Determine the (X, Y) coordinate at the center of the cell enclosing the given text.  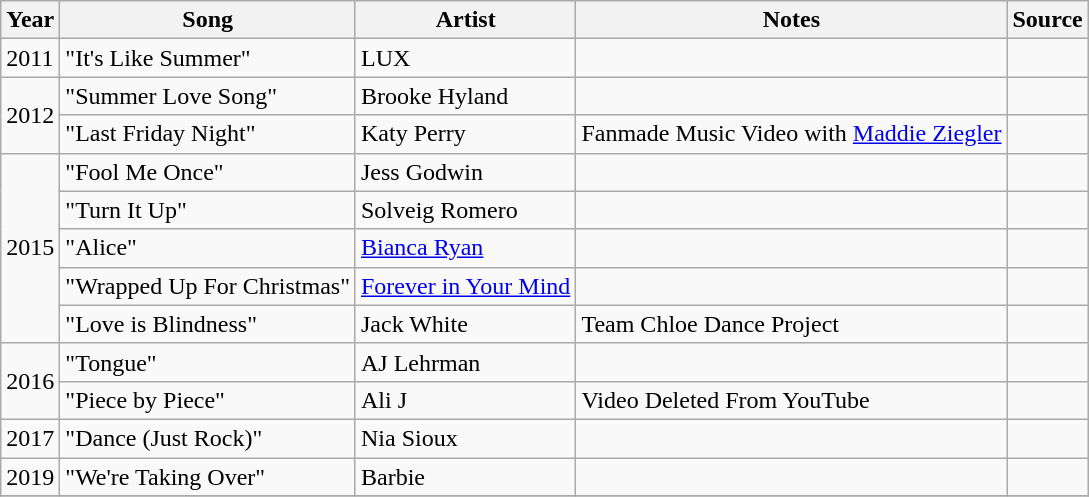
"Piece by Piece" (208, 400)
Jack White (465, 324)
Forever in Your Mind (465, 286)
2012 (30, 115)
Source (1048, 20)
Solveig Romero (465, 210)
Song (208, 20)
Ali J (465, 400)
2011 (30, 58)
Barbie (465, 477)
Team Chloe Dance Project (792, 324)
"It's Like Summer" (208, 58)
Notes (792, 20)
AJ Lehrman (465, 362)
Artist (465, 20)
"Wrapped Up For Christmas" (208, 286)
2016 (30, 381)
"Love is Blindness" (208, 324)
"Alice" (208, 248)
Katy Perry (465, 134)
"Last Friday Night" (208, 134)
Jess Godwin (465, 172)
"We're Taking Over" (208, 477)
LUX (465, 58)
"Dance (Just Rock)" (208, 438)
Brooke Hyland (465, 96)
Year (30, 20)
2015 (30, 248)
2019 (30, 477)
"Fool Me Once" (208, 172)
Nia Sioux (465, 438)
"Summer Love Song" (208, 96)
2017 (30, 438)
"Tongue" (208, 362)
"Turn It Up" (208, 210)
Video Deleted From YouTube (792, 400)
Bianca Ryan (465, 248)
Fanmade Music Video with Maddie Ziegler (792, 134)
